Locate the cell with the specified text and output its [x, y] center coordinate. 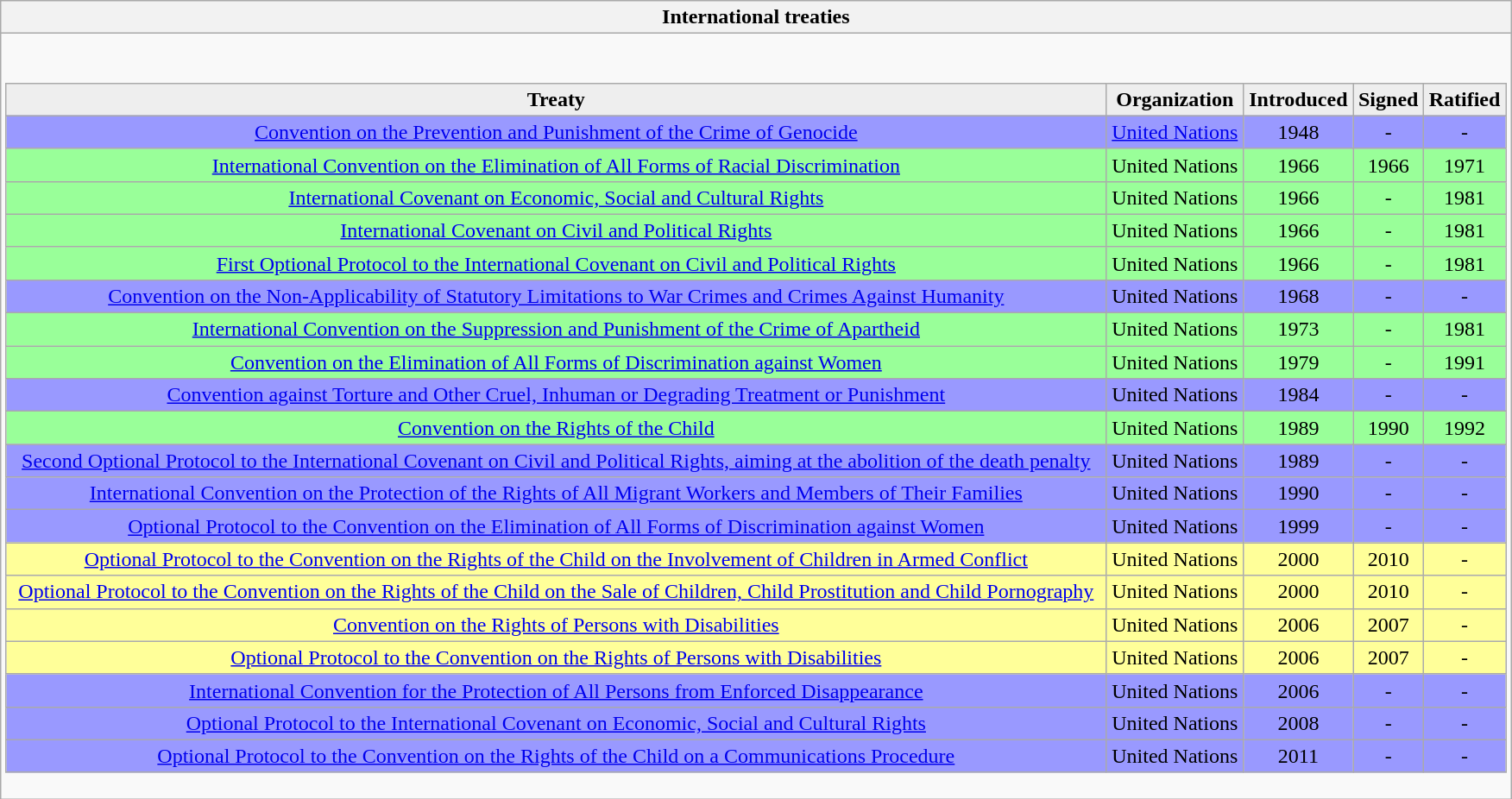
Second Optional Protocol to the International Covenant on Civil and Political Rights, aiming at the abolition of the death penalty [556, 461]
International Convention for the Protection of All Persons from Enforced Disappearance [556, 690]
International Covenant on Civil and Political Rights [556, 230]
Optional Protocol to the International Covenant on Economic, Social and Cultural Rights [556, 723]
1971 [1464, 165]
1999 [1298, 526]
Optional Protocol to the Convention on the Rights of the Child on the Sale of Children, Child Prostitution and Child Pornography [556, 592]
International treaties [756, 17]
1991 [1464, 362]
1968 [1298, 296]
1992 [1464, 428]
1973 [1298, 330]
Organization [1175, 99]
Ratified [1464, 99]
Convention on the Non-Applicability of Statutory Limitations to War Crimes and Crimes Against Humanity [556, 296]
1979 [1298, 362]
Convention against Torture and Other Cruel, Inhuman or Degrading Treatment or Punishment [556, 395]
First Optional Protocol to the International Covenant on Civil and Political Rights [556, 263]
Optional Protocol to the Convention on the Rights of the Child on a Communications Procedure [556, 756]
Convention on the Prevention and Punishment of the Crime of Genocide [556, 132]
2011 [1298, 756]
Introduced [1298, 99]
Optional Protocol to the Convention on the Rights of Persons with Disabilities [556, 657]
Optional Protocol to the Convention on the Elimination of All Forms of Discrimination against Women [556, 526]
Signed [1389, 99]
Convention on the Rights of the Child [556, 428]
International Convention on the Suppression and Punishment of the Crime of Apartheid [556, 330]
Optional Protocol to the Convention on the Rights of the Child on the Involvement of Children in Armed Conflict [556, 559]
Treaty [556, 99]
International Covenant on Economic, Social and Cultural Rights [556, 198]
1984 [1298, 395]
Convention on the Rights of Persons with Disabilities [556, 625]
Convention on the Elimination of All Forms of Discrimination against Women [556, 362]
International Convention on the Elimination of All Forms of Racial Discrimination [556, 165]
1948 [1298, 132]
2008 [1298, 723]
International Convention on the Protection of the Rights of All Migrant Workers and Members of Their Families [556, 494]
